Locate the cell with the specified text and output its [x, y] center coordinate. 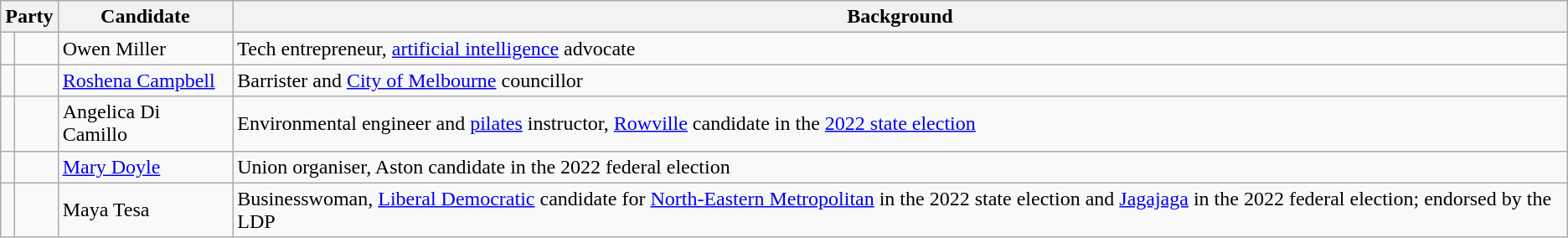
Owen Miller [146, 49]
Maya Tesa [146, 210]
Roshena Campbell [146, 80]
Candidate [146, 17]
Background [900, 17]
Party [29, 17]
Mary Doyle [146, 167]
Union organiser, Aston candidate in the 2022 federal election [900, 167]
Barrister and City of Melbourne councillor [900, 80]
Angelica Di Camillo [146, 124]
Environmental engineer and pilates instructor, Rowville candidate in the 2022 state election [900, 124]
Tech entrepreneur, artificial intelligence advocate [900, 49]
